Scan for the cell matching the given text and deliver its (X, Y) coordinate at center. 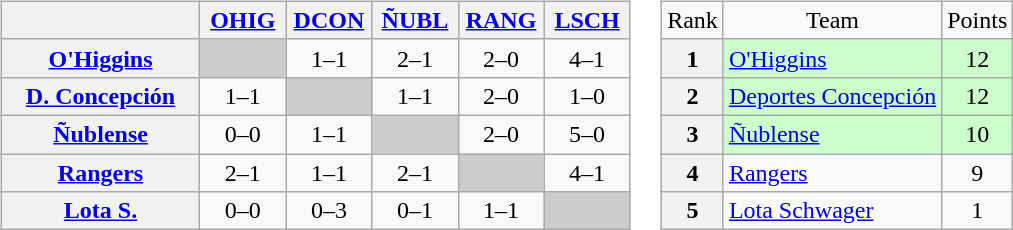
Points (978, 20)
Lota Schwager (832, 211)
2 (693, 96)
RANG (501, 20)
1–0 (587, 96)
ÑUBL (415, 20)
5–0 (587, 134)
DCON (329, 20)
3 (693, 134)
0–1 (415, 211)
D. Concepción (100, 96)
Lota S. (100, 211)
0–3 (329, 211)
Team (832, 20)
LSCH (587, 20)
5 (693, 211)
4 (693, 173)
Rank (693, 20)
OHIG (243, 20)
10 (978, 134)
9 (978, 173)
Deportes Concepción (832, 96)
